Scan for the cell matching the given text and deliver its (x, y) coordinate at center. 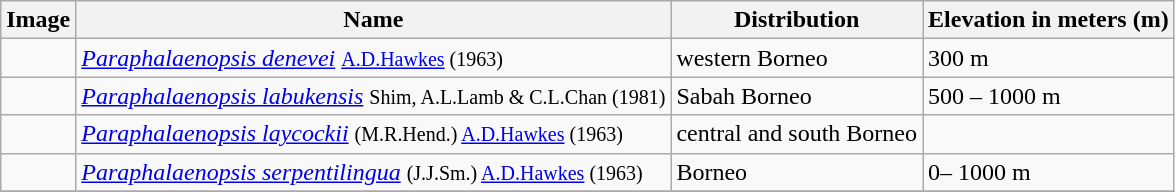
western Borneo (797, 58)
Paraphalaenopsis serpentilingua (J.J.Sm.) A.D.Hawkes (1963) (374, 172)
500 – 1000 m (1049, 96)
Elevation in meters (m) (1049, 20)
Paraphalaenopsis denevei A.D.Hawkes (1963) (374, 58)
Borneo (797, 172)
Image (38, 20)
300 m (1049, 58)
0– 1000 m (1049, 172)
Sabah Borneo (797, 96)
Paraphalaenopsis laycockii (M.R.Hend.) A.D.Hawkes (1963) (374, 134)
Name (374, 20)
central and south Borneo (797, 134)
Paraphalaenopsis labukensis Shim, A.L.Lamb & C.L.Chan (1981) (374, 96)
Distribution (797, 20)
